Output the [X, Y] coordinate of the center of the cell containing the given text.  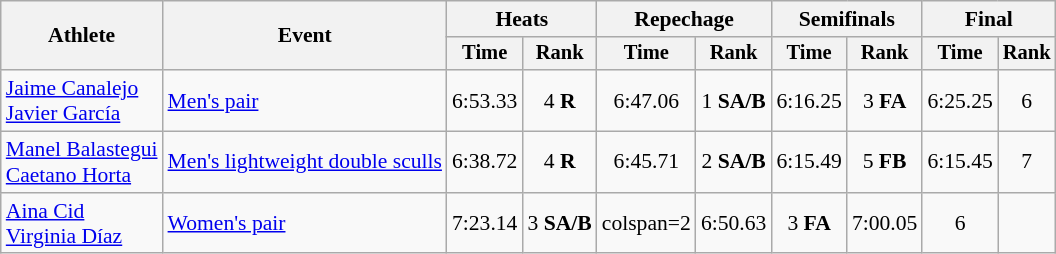
Final [988, 19]
6:16.25 [808, 100]
7:23.14 [484, 224]
Men's pair [305, 100]
3 SA/B [559, 224]
5 FB [884, 162]
6:15.49 [808, 162]
7 [1027, 162]
6:15.45 [960, 162]
2 SA/B [734, 162]
Aina CidVirginia Díaz [82, 224]
6:50.63 [734, 224]
Heats [522, 19]
Repechage [684, 19]
Men's lightweight double sculls [305, 162]
Jaime CanalejoJavier García [82, 100]
6:45.71 [646, 162]
6:25.25 [960, 100]
Event [305, 36]
Manel BalasteguiCaetano Horta [82, 162]
6:38.72 [484, 162]
1 SA/B [734, 100]
Women's pair [305, 224]
Athlete [82, 36]
6:47.06 [646, 100]
Semifinals [846, 19]
6:53.33 [484, 100]
7:00.05 [884, 224]
colspan=2 [646, 224]
